Provide the (x, y) coordinate of the cell's center where the given text is located.  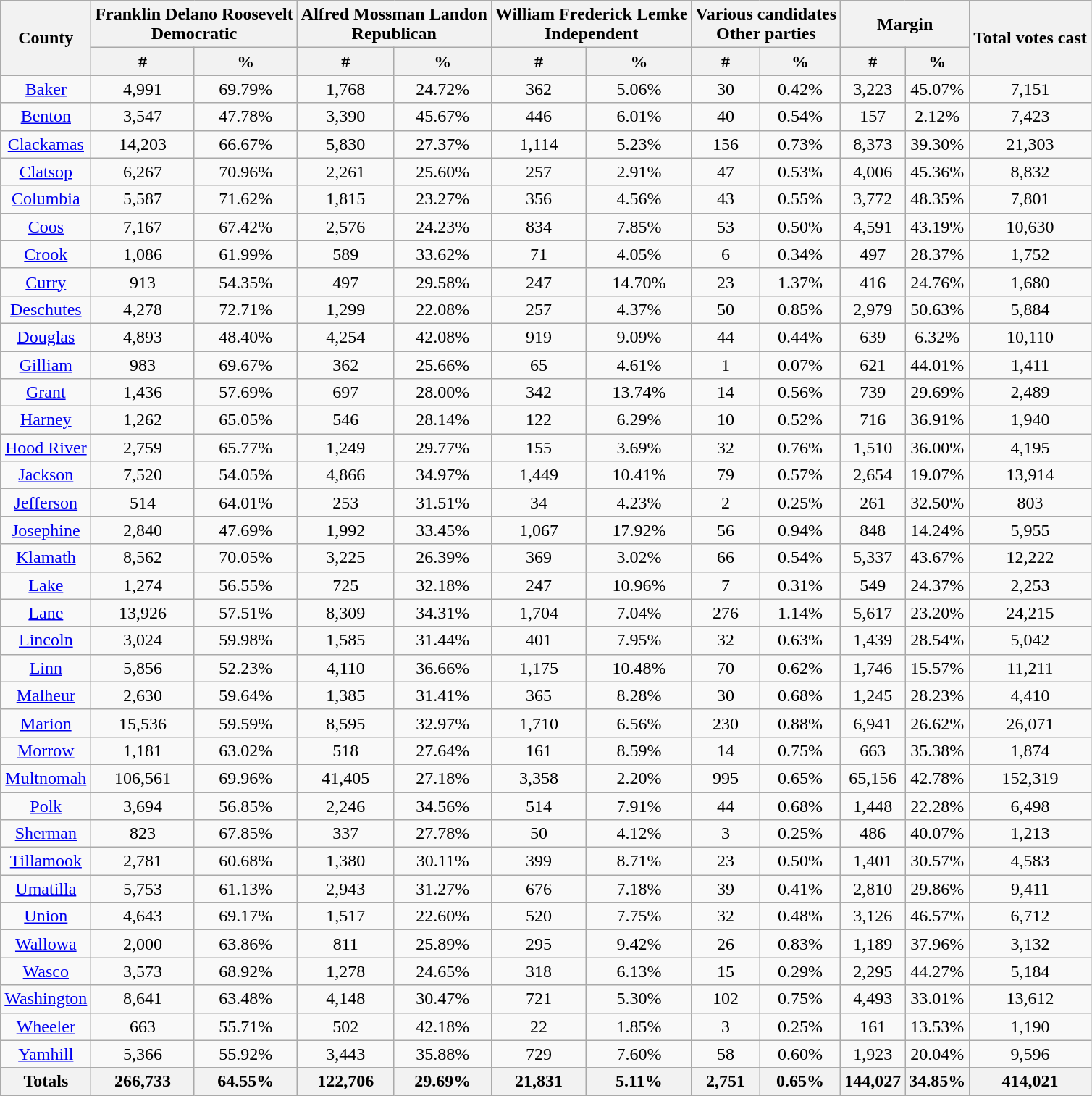
28.23% (937, 695)
66.67% (245, 144)
157 (873, 117)
Polk (46, 806)
3,358 (539, 778)
546 (345, 420)
29.77% (442, 448)
31.41% (442, 695)
7,801 (1030, 199)
26.39% (442, 558)
44.27% (937, 971)
63.86% (245, 944)
17.92% (639, 530)
Total votes cast (1030, 38)
28.54% (937, 640)
65,156 (873, 778)
25.89% (442, 944)
Columbia (46, 199)
37.96% (937, 944)
2,295 (873, 971)
56.85% (245, 806)
2,489 (1030, 393)
0.56% (799, 393)
12,222 (1030, 558)
2,810 (873, 889)
14.24% (937, 530)
60.68% (245, 861)
24.76% (937, 282)
5.06% (639, 89)
6,941 (873, 723)
1,510 (873, 448)
0.63% (799, 640)
3.02% (639, 558)
7,167 (143, 227)
295 (539, 944)
5,366 (143, 1054)
155 (539, 448)
3.69% (639, 448)
6.32% (937, 337)
32.97% (442, 723)
803 (1030, 503)
356 (539, 199)
3,225 (345, 558)
44.01% (937, 364)
40.07% (937, 834)
5,856 (143, 668)
4,991 (143, 89)
3,772 (873, 199)
40 (726, 117)
Various candidatesOther parties (766, 25)
4.56% (639, 199)
56.55% (245, 585)
1,245 (873, 695)
34 (539, 503)
0.42% (799, 89)
31.44% (442, 640)
Clackamas (46, 144)
Margin (905, 25)
2,654 (873, 475)
0.29% (799, 971)
4.23% (639, 503)
70.05% (245, 558)
811 (345, 944)
67.42% (245, 227)
70 (726, 668)
834 (539, 227)
48.35% (937, 199)
10.96% (639, 585)
0.76% (799, 448)
Jefferson (46, 503)
1,874 (1030, 750)
21,303 (1030, 144)
2,840 (143, 530)
Crook (46, 254)
1.37% (799, 282)
64.55% (245, 1082)
1,923 (873, 1054)
10.41% (639, 475)
36.66% (442, 668)
0.53% (799, 172)
11,211 (1030, 668)
823 (143, 834)
697 (345, 393)
1,710 (539, 723)
Grant (46, 393)
28.14% (442, 420)
Tillamook (46, 861)
230 (726, 723)
2,943 (345, 889)
102 (726, 999)
2,759 (143, 448)
2,261 (345, 172)
15.57% (937, 668)
3,443 (345, 1054)
122,706 (345, 1082)
5,617 (873, 613)
342 (539, 393)
36.91% (937, 420)
31.27% (442, 889)
Baker (46, 89)
848 (873, 530)
46.57% (937, 916)
5,955 (1030, 530)
1,385 (345, 695)
Totals (46, 1082)
Wheeler (46, 1026)
4.61% (639, 364)
50.63% (937, 309)
34.31% (442, 613)
1,274 (143, 585)
716 (873, 420)
64.01% (245, 503)
59.98% (245, 640)
4,583 (1030, 861)
69.79% (245, 89)
45.07% (937, 89)
33.45% (442, 530)
0.94% (799, 530)
Coos (46, 227)
24.37% (937, 585)
48.40% (245, 337)
1,114 (539, 144)
337 (345, 834)
54.05% (245, 475)
71.62% (245, 199)
502 (345, 1026)
3,694 (143, 806)
2,253 (1030, 585)
0.34% (799, 254)
106,561 (143, 778)
23.27% (442, 199)
William Frederick LemkeIndependent (591, 25)
549 (873, 585)
6 (726, 254)
3,547 (143, 117)
72.71% (245, 309)
Umatilla (46, 889)
63.02% (245, 750)
4,006 (873, 172)
70.96% (245, 172)
Curry (46, 282)
2.12% (937, 117)
2,781 (143, 861)
55.92% (245, 1054)
486 (873, 834)
65.05% (245, 420)
144,027 (873, 1082)
7,423 (1030, 117)
4,110 (345, 668)
69.67% (245, 364)
Multnomah (46, 778)
1,585 (345, 640)
5.23% (639, 144)
24,215 (1030, 613)
5,884 (1030, 309)
13,612 (1030, 999)
57.69% (245, 393)
621 (873, 364)
3,390 (345, 117)
7.85% (639, 227)
7.60% (639, 1054)
43 (726, 199)
29.86% (937, 889)
9,596 (1030, 1054)
61.13% (245, 889)
Hood River (46, 448)
35.38% (937, 750)
19.07% (937, 475)
63.48% (245, 999)
33.62% (442, 254)
10,110 (1030, 337)
6.56% (639, 723)
42.78% (937, 778)
6,712 (1030, 916)
3,573 (143, 971)
47.78% (245, 117)
27.64% (442, 750)
0.88% (799, 723)
8,373 (873, 144)
13.53% (937, 1026)
739 (873, 393)
1,189 (873, 944)
Lincoln (46, 640)
4.05% (639, 254)
416 (873, 282)
2 (726, 503)
27.37% (442, 144)
365 (539, 695)
59.64% (245, 695)
Washington (46, 999)
6.01% (639, 117)
1,439 (873, 640)
1,213 (1030, 834)
0.48% (799, 916)
1 (726, 364)
32.18% (442, 585)
45.36% (937, 172)
34.85% (937, 1082)
1,449 (539, 475)
Franklin Delano RooseveltDemocratic (194, 25)
39.30% (937, 144)
79 (726, 475)
65.77% (245, 448)
1,704 (539, 613)
8,641 (143, 999)
446 (539, 117)
25.66% (442, 364)
Douglas (46, 337)
10,630 (1030, 227)
0.62% (799, 668)
5,042 (1030, 640)
5,184 (1030, 971)
Deschutes (46, 309)
276 (726, 613)
0.60% (799, 1054)
55.71% (245, 1026)
Josephine (46, 530)
4,410 (1030, 695)
1,940 (1030, 420)
52.23% (245, 668)
22.28% (937, 806)
4,591 (873, 227)
30.47% (442, 999)
1,190 (1030, 1026)
913 (143, 282)
5.30% (639, 999)
5,587 (143, 199)
7,151 (1030, 89)
1,181 (143, 750)
30.11% (442, 861)
152,319 (1030, 778)
54.35% (245, 282)
42.18% (442, 1026)
Marion (46, 723)
4,148 (345, 999)
Linn (46, 668)
1.14% (799, 613)
26 (726, 944)
589 (345, 254)
518 (345, 750)
1,262 (143, 420)
2,000 (143, 944)
67.85% (245, 834)
5.11% (639, 1082)
414,021 (1030, 1082)
2,979 (873, 309)
47.69% (245, 530)
0.44% (799, 337)
4.12% (639, 834)
1,517 (345, 916)
Lake (46, 585)
22 (539, 1026)
0.85% (799, 309)
520 (539, 916)
Sherman (46, 834)
13,914 (1030, 475)
30.57% (937, 861)
14.70% (639, 282)
1,411 (1030, 364)
24.65% (442, 971)
2,751 (726, 1082)
0.31% (799, 585)
22.60% (442, 916)
6,267 (143, 172)
4,254 (345, 337)
4,893 (143, 337)
7 (726, 585)
9.42% (639, 944)
Malheur (46, 695)
401 (539, 640)
Klamath (46, 558)
4,643 (143, 916)
318 (539, 971)
1,992 (345, 530)
61.99% (245, 254)
43.67% (937, 558)
28.37% (937, 254)
8.59% (639, 750)
2,246 (345, 806)
59.59% (245, 723)
65 (539, 364)
1,299 (345, 309)
35.88% (442, 1054)
0.41% (799, 889)
995 (726, 778)
23.20% (937, 613)
County (46, 38)
4.37% (639, 309)
24.23% (442, 227)
Benton (46, 117)
0.83% (799, 944)
1,768 (345, 89)
4,278 (143, 309)
7.04% (639, 613)
7.18% (639, 889)
71 (539, 254)
0.73% (799, 144)
13,926 (143, 613)
7.95% (639, 640)
33.01% (937, 999)
41,405 (345, 778)
Morrow (46, 750)
261 (873, 503)
5,830 (345, 144)
10.48% (639, 668)
1,175 (539, 668)
4,866 (345, 475)
8,832 (1030, 172)
6.13% (639, 971)
34.56% (442, 806)
31.51% (442, 503)
1,067 (539, 530)
8.28% (639, 695)
22.08% (442, 309)
29.58% (442, 282)
6.29% (639, 420)
8.71% (639, 861)
8,309 (345, 613)
1,815 (345, 199)
399 (539, 861)
0.52% (799, 420)
266,733 (143, 1082)
1,380 (345, 861)
4,195 (1030, 448)
729 (539, 1054)
36.00% (937, 448)
Wasco (46, 971)
69.17% (245, 916)
43.19% (937, 227)
3,024 (143, 640)
28.00% (442, 393)
725 (345, 585)
Harney (46, 420)
8,562 (143, 558)
1,680 (1030, 282)
1,448 (873, 806)
7.91% (639, 806)
8,595 (345, 723)
58 (726, 1054)
Jackson (46, 475)
2.20% (639, 778)
1,746 (873, 668)
13.74% (639, 393)
Alfred Mossman LandonRepublican (394, 25)
1.85% (639, 1026)
20.04% (937, 1054)
9,411 (1030, 889)
15 (726, 971)
27.78% (442, 834)
Gilliam (46, 364)
6,498 (1030, 806)
26.62% (937, 723)
1,249 (345, 448)
1,278 (345, 971)
2.91% (639, 172)
5,337 (873, 558)
57.51% (245, 613)
68.92% (245, 971)
53 (726, 227)
45.67% (442, 117)
4,493 (873, 999)
10 (726, 420)
Clatsop (46, 172)
32.50% (937, 503)
122 (539, 420)
42.08% (442, 337)
21,831 (539, 1082)
2,630 (143, 695)
1,086 (143, 254)
47 (726, 172)
369 (539, 558)
0.55% (799, 199)
69.96% (245, 778)
15,536 (143, 723)
66 (726, 558)
7.75% (639, 916)
27.18% (442, 778)
0.07% (799, 364)
156 (726, 144)
34.97% (442, 475)
7,520 (143, 475)
3,132 (1030, 944)
Wallowa (46, 944)
Union (46, 916)
1,752 (1030, 254)
3,126 (873, 916)
639 (873, 337)
676 (539, 889)
Lane (46, 613)
Yamhill (46, 1054)
253 (345, 503)
0.57% (799, 475)
983 (143, 364)
39 (726, 889)
26,071 (1030, 723)
2,576 (345, 227)
25.60% (442, 172)
919 (539, 337)
1,401 (873, 861)
56 (726, 530)
14,203 (143, 144)
24.72% (442, 89)
3,223 (873, 89)
5,753 (143, 889)
1,436 (143, 393)
9.09% (639, 337)
721 (539, 999)
